Find where the given text appears and provide that cell's center as (x, y) coordinate. 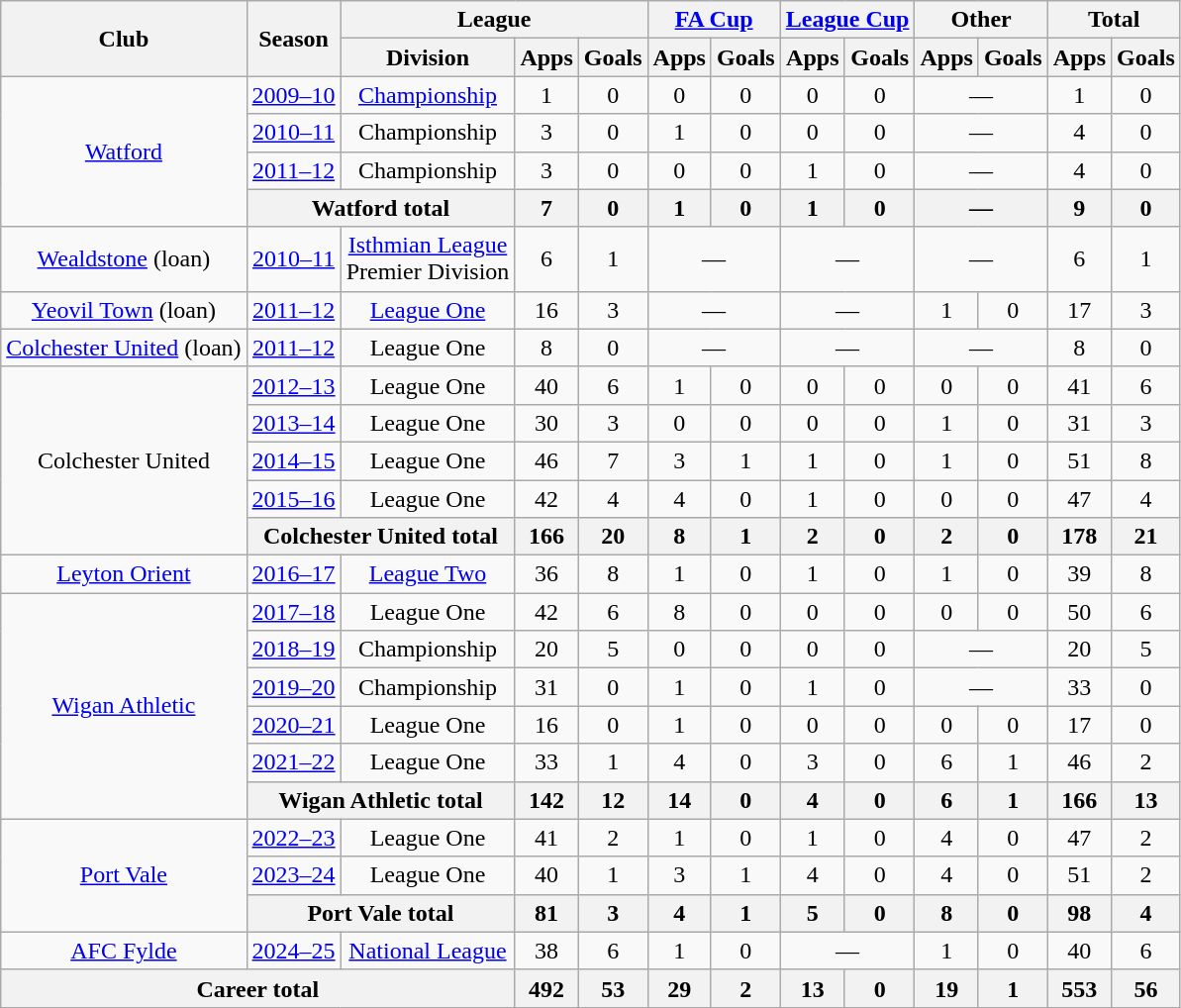
2016–17 (293, 574)
Port Vale (124, 875)
30 (546, 423)
2017–18 (293, 612)
2015–16 (293, 498)
53 (613, 988)
Career total (257, 988)
Colchester United total (380, 537)
29 (679, 988)
2014–15 (293, 460)
League Two (428, 574)
50 (1079, 612)
2020–21 (293, 725)
Season (293, 39)
AFC Fylde (124, 951)
Port Vale total (380, 913)
FA Cup (714, 20)
Watford total (380, 208)
League Cup (847, 20)
2019–20 (293, 687)
National League (428, 951)
19 (946, 988)
Wigan Athletic (124, 706)
9 (1079, 208)
21 (1146, 537)
178 (1079, 537)
League (494, 20)
Division (428, 57)
81 (546, 913)
2024–25 (293, 951)
492 (546, 988)
2018–19 (293, 650)
38 (546, 951)
Wigan Athletic total (380, 800)
Colchester United (loan) (124, 348)
2023–24 (293, 875)
Other (981, 20)
2021–22 (293, 762)
2013–14 (293, 423)
Leyton Orient (124, 574)
56 (1146, 988)
Isthmian LeaguePremier Division (428, 259)
Watford (124, 151)
12 (613, 800)
Club (124, 39)
2022–23 (293, 838)
142 (546, 800)
Wealdstone (loan) (124, 259)
553 (1079, 988)
14 (679, 800)
2012–13 (293, 385)
Total (1114, 20)
39 (1079, 574)
2009–10 (293, 95)
Yeovil Town (loan) (124, 310)
36 (546, 574)
Colchester United (124, 460)
98 (1079, 913)
